Detect which cell encompasses the target text, then output its (X, Y) center coordinate. 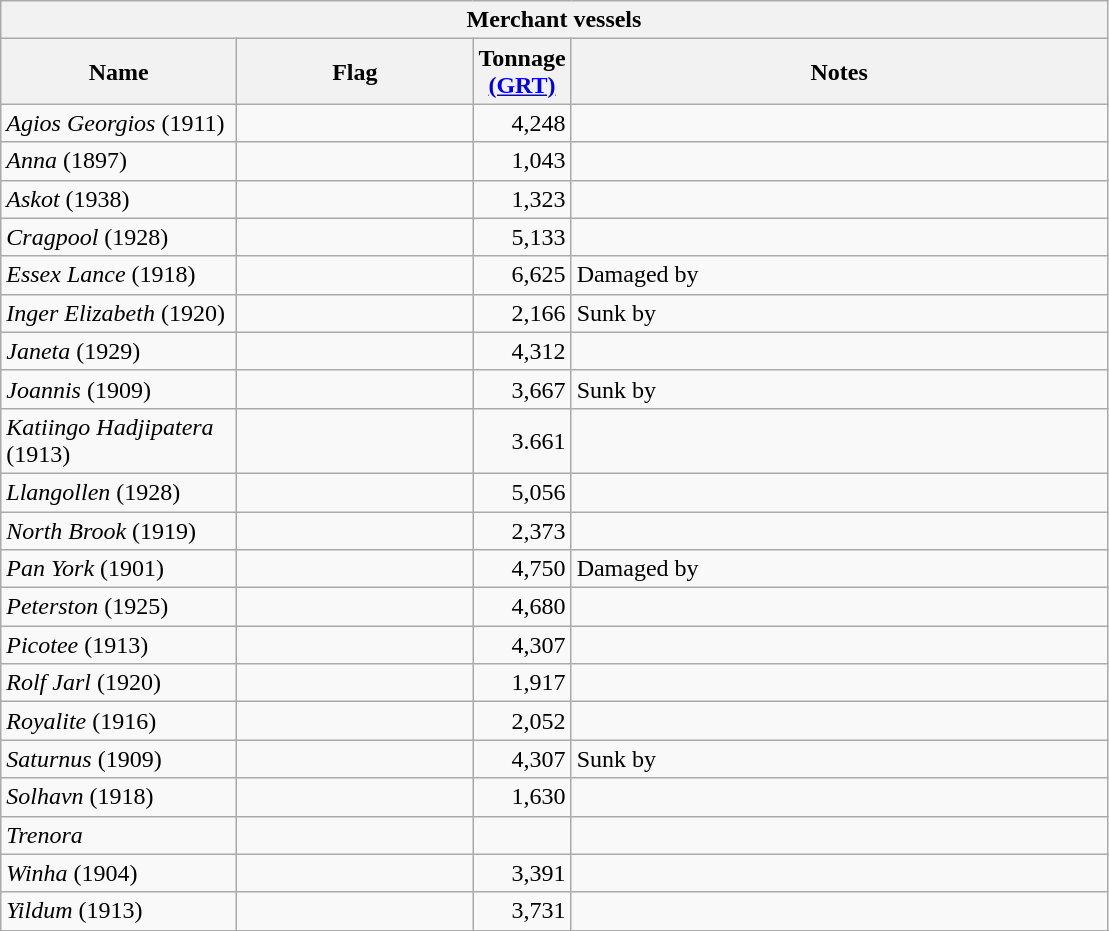
3,391 (522, 873)
2,373 (522, 531)
Flag (355, 72)
Tonnage (GRT) (522, 72)
Anna (1897) (119, 161)
Royalite (1916) (119, 721)
4,680 (522, 607)
Merchant vessels (554, 20)
Saturnus (1909) (119, 759)
Picotee (1913) (119, 645)
Agios Georgios (1911) (119, 123)
1,043 (522, 161)
Trenora (119, 835)
Pan York (1901) (119, 569)
Cragpool (1928) (119, 237)
3.661 (522, 440)
Rolf Jarl (1920) (119, 683)
2,052 (522, 721)
Joannis (1909) (119, 389)
5,056 (522, 492)
Llangollen (1928) (119, 492)
3,667 (522, 389)
North Brook (1919) (119, 531)
4,248 (522, 123)
1,630 (522, 797)
Winha (1904) (119, 873)
6,625 (522, 275)
1,917 (522, 683)
Yildum (1913) (119, 911)
4,750 (522, 569)
Inger Elizabeth (1920) (119, 313)
Janeta (1929) (119, 351)
Peterston (1925) (119, 607)
Name (119, 72)
3,731 (522, 911)
Essex Lance (1918) (119, 275)
Katiingo Hadjipatera (1913) (119, 440)
Solhavn (1918) (119, 797)
4,312 (522, 351)
1,323 (522, 199)
Askot (1938) (119, 199)
2,166 (522, 313)
5,133 (522, 237)
Notes (839, 72)
